Identify which cell holds the provided text, then report its (X, Y) central coordinate. 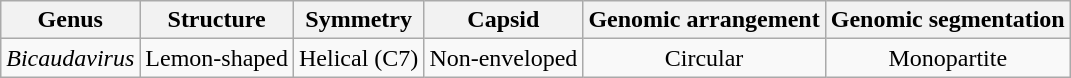
Monopartite (948, 58)
Symmetry (358, 20)
Bicaudavirus (70, 58)
Genomic segmentation (948, 20)
Lemon-shaped (217, 58)
Genus (70, 20)
Non-enveloped (504, 58)
Helical (C7) (358, 58)
Genomic arrangement (704, 20)
Circular (704, 58)
Structure (217, 20)
Capsid (504, 20)
